Output the [x, y] coordinate of the center of the cell containing the given text.  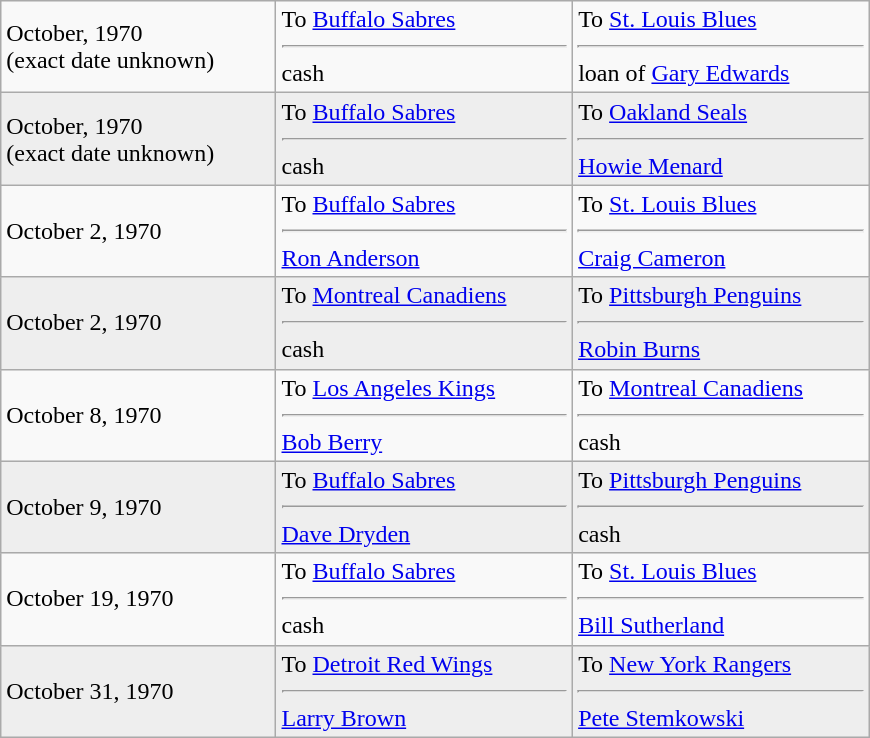
To Oakland SealsHowie Menard [722, 139]
October 31, 1970 [138, 691]
To St. Louis Bluesloan of Gary Edwards [722, 47]
October 19, 1970 [138, 599]
To New York RangersPete Stemkowski [722, 691]
October 9, 1970 [138, 507]
To Pittsburgh PenguinsRobin Burns [722, 323]
To Buffalo SabresRon Anderson [424, 231]
To Pittsburgh Penguinscash [722, 507]
To St. Louis BluesCraig Cameron [722, 231]
To St. Louis BluesBill Sutherland [722, 599]
To Detroit Red WingsLarry Brown [424, 691]
To Buffalo SabresDave Dryden [424, 507]
October 8, 1970 [138, 415]
To Los Angeles KingsBob Berry [424, 415]
